Locate the cell with the specified text and output its (x, y) center coordinate. 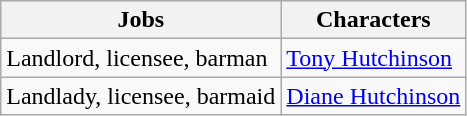
Jobs (141, 20)
Characters (374, 20)
Landlord, licensee, barman (141, 58)
Landlady, licensee, barmaid (141, 96)
Diane Hutchinson (374, 96)
Tony Hutchinson (374, 58)
